Determine the [x, y] coordinate at the center of the cell enclosing the given text.  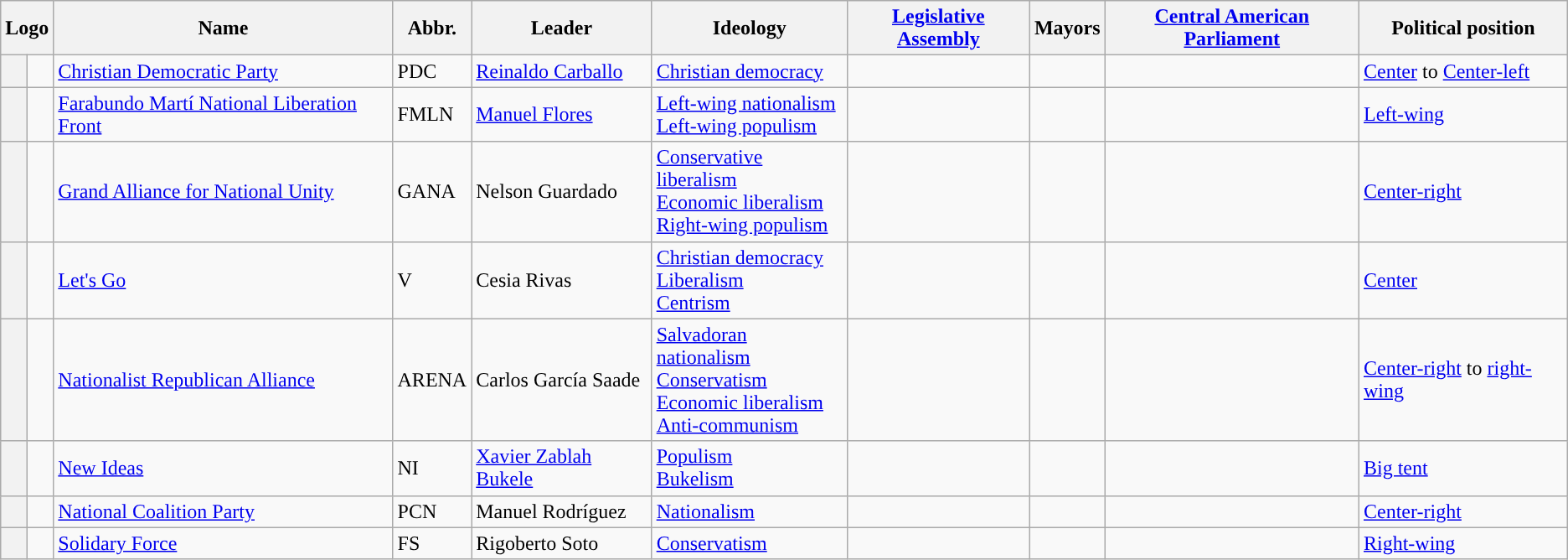
Central American Parliament [1231, 29]
NI [432, 468]
Political position [1462, 29]
Left-wing nationalismLeft-wing populism [749, 114]
National Coalition Party [223, 511]
New Ideas [223, 468]
Manuel Rodríguez [561, 511]
ARENA [432, 380]
Left-wing [1462, 114]
Rigoberto Soto [561, 543]
Xavier Zablah Bukele [561, 468]
Grand Alliance for National Unity [223, 191]
FMLN [432, 114]
Nationalism [749, 511]
Farabundo Martí National Liberation Front [223, 114]
Mayors [1067, 29]
PopulismBukelism [749, 468]
Nelson Guardado [561, 191]
Logo [27, 29]
Salvadoran nationalismConservatismEconomic liberalismAnti-communism [749, 380]
Big tent [1462, 468]
PDC [432, 71]
Center-right to right-wing [1462, 380]
Solidary Force [223, 543]
FS [432, 543]
Right-wing [1462, 543]
V [432, 280]
Let's Go [223, 280]
Leader [561, 29]
Conservative liberalismEconomic liberalismRight-wing populism [749, 191]
Christian democracy [749, 71]
Abbr. [432, 29]
GANA [432, 191]
PCN [432, 511]
Cesia Rivas [561, 280]
Legislative Assembly [938, 29]
Manuel Flores [561, 114]
Ideology [749, 29]
Reinaldo Carballo [561, 71]
Center to Center-left [1462, 71]
Name [223, 29]
Nationalist Republican Alliance [223, 380]
Conservatism [749, 543]
Christian democracyLiberalismCentrism [749, 280]
Christian Democratic Party [223, 71]
Center [1462, 280]
Carlos García Saade [561, 380]
